For the text-containing cell, return its midpoint in [X, Y] coordinate format. 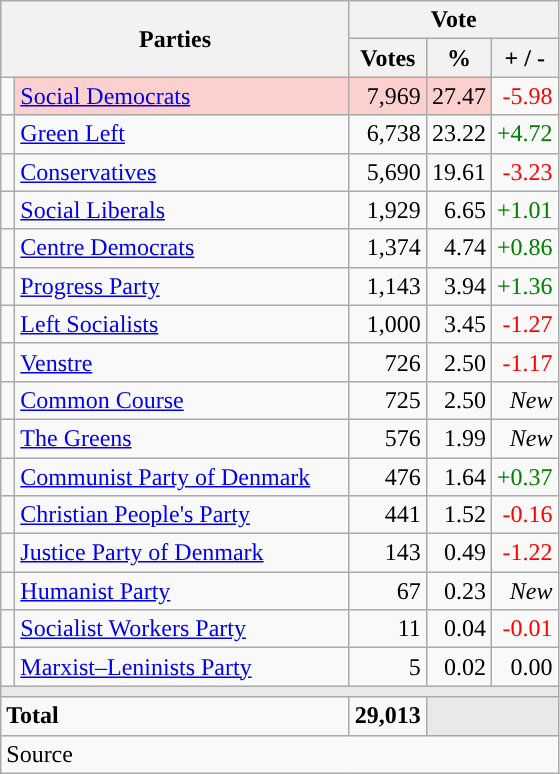
+1.36 [524, 286]
The Greens [182, 438]
67 [388, 591]
Progress Party [182, 286]
0.00 [524, 667]
23.22 [458, 134]
Marxist–Leninists Party [182, 667]
Venstre [182, 362]
1.52 [458, 515]
19.61 [458, 172]
0.49 [458, 553]
Humanist Party [182, 591]
Social Liberals [182, 210]
-0.01 [524, 629]
5 [388, 667]
1,143 [388, 286]
Left Socialists [182, 324]
Centre Democrats [182, 248]
0.02 [458, 667]
Parties [176, 39]
Total [176, 716]
+1.01 [524, 210]
+ / - [524, 58]
1,929 [388, 210]
Conservatives [182, 172]
% [458, 58]
Common Course [182, 400]
-0.16 [524, 515]
Votes [388, 58]
-1.17 [524, 362]
4.74 [458, 248]
Vote [454, 20]
476 [388, 477]
Socialist Workers Party [182, 629]
6,738 [388, 134]
0.04 [458, 629]
576 [388, 438]
Communist Party of Denmark [182, 477]
+4.72 [524, 134]
Source [280, 754]
0.23 [458, 591]
27.47 [458, 96]
3.94 [458, 286]
1.99 [458, 438]
Social Democrats [182, 96]
5,690 [388, 172]
-1.27 [524, 324]
726 [388, 362]
-3.23 [524, 172]
1,374 [388, 248]
1.64 [458, 477]
725 [388, 400]
Green Left [182, 134]
441 [388, 515]
11 [388, 629]
1,000 [388, 324]
-5.98 [524, 96]
Christian People's Party [182, 515]
+0.37 [524, 477]
6.65 [458, 210]
-1.22 [524, 553]
3.45 [458, 324]
+0.86 [524, 248]
29,013 [388, 716]
7,969 [388, 96]
143 [388, 553]
Justice Party of Denmark [182, 553]
